Determine the (X, Y) coordinate at the center of the cell enclosing the given text.  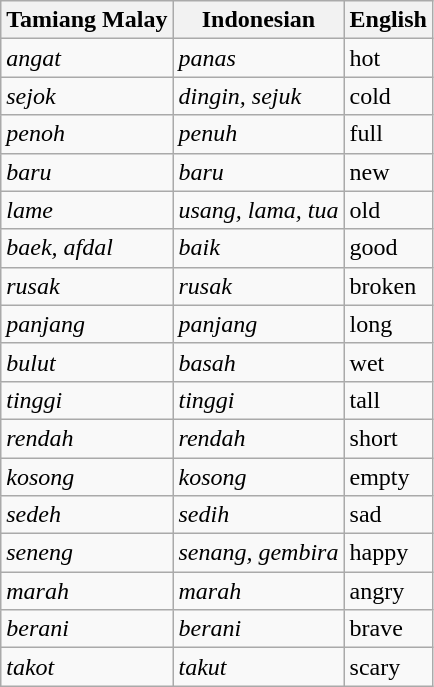
Indonesian (258, 20)
penoh (87, 134)
English (388, 20)
broken (388, 286)
scary (388, 667)
bulut (87, 362)
takut (258, 667)
short (388, 438)
senang, gembira (258, 553)
angry (388, 591)
full (388, 134)
tall (388, 400)
lame (87, 210)
sejok (87, 96)
good (388, 248)
sedih (258, 515)
happy (388, 553)
wet (388, 362)
new (388, 172)
hot (388, 58)
empty (388, 477)
long (388, 324)
cold (388, 96)
brave (388, 629)
sad (388, 515)
baek, afdal (87, 248)
Tamiang Malay (87, 20)
sedeh (87, 515)
baik (258, 248)
penuh (258, 134)
usang, lama, tua (258, 210)
dingin, sejuk (258, 96)
seneng (87, 553)
takot (87, 667)
old (388, 210)
basah (258, 362)
angat (87, 58)
panas (258, 58)
